Output the (x, y) coordinate of the center of the cell containing the given text.  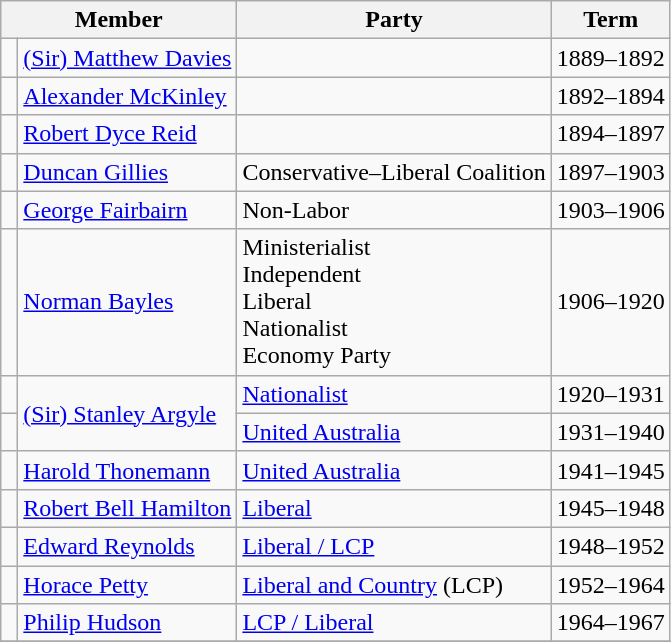
(Sir) Stanley Argyle (128, 413)
1906–1920 (610, 302)
Liberal and Country (LCP) (394, 585)
Robert Bell Hamilton (128, 508)
George Fairbairn (128, 210)
Term (610, 20)
MinisterialistIndependentLiberalNationalistEconomy Party (394, 302)
1931–1940 (610, 432)
1948–1952 (610, 546)
Nationalist (394, 394)
1894–1897 (610, 134)
1945–1948 (610, 508)
Non-Labor (394, 210)
Robert Dyce Reid (128, 134)
1903–1906 (610, 210)
(Sir) Matthew Davies (128, 58)
Philip Hudson (128, 623)
Member (119, 20)
Liberal / LCP (394, 546)
1889–1892 (610, 58)
Norman Bayles (128, 302)
1952–1964 (610, 585)
Edward Reynolds (128, 546)
Duncan Gillies (128, 172)
Harold Thonemann (128, 470)
LCP / Liberal (394, 623)
Liberal (394, 508)
Party (394, 20)
1897–1903 (610, 172)
Horace Petty (128, 585)
1964–1967 (610, 623)
1920–1931 (610, 394)
Conservative–Liberal Coalition (394, 172)
1892–1894 (610, 96)
1941–1945 (610, 470)
Alexander McKinley (128, 96)
